Return (x, y) of the center of cell containing provided text 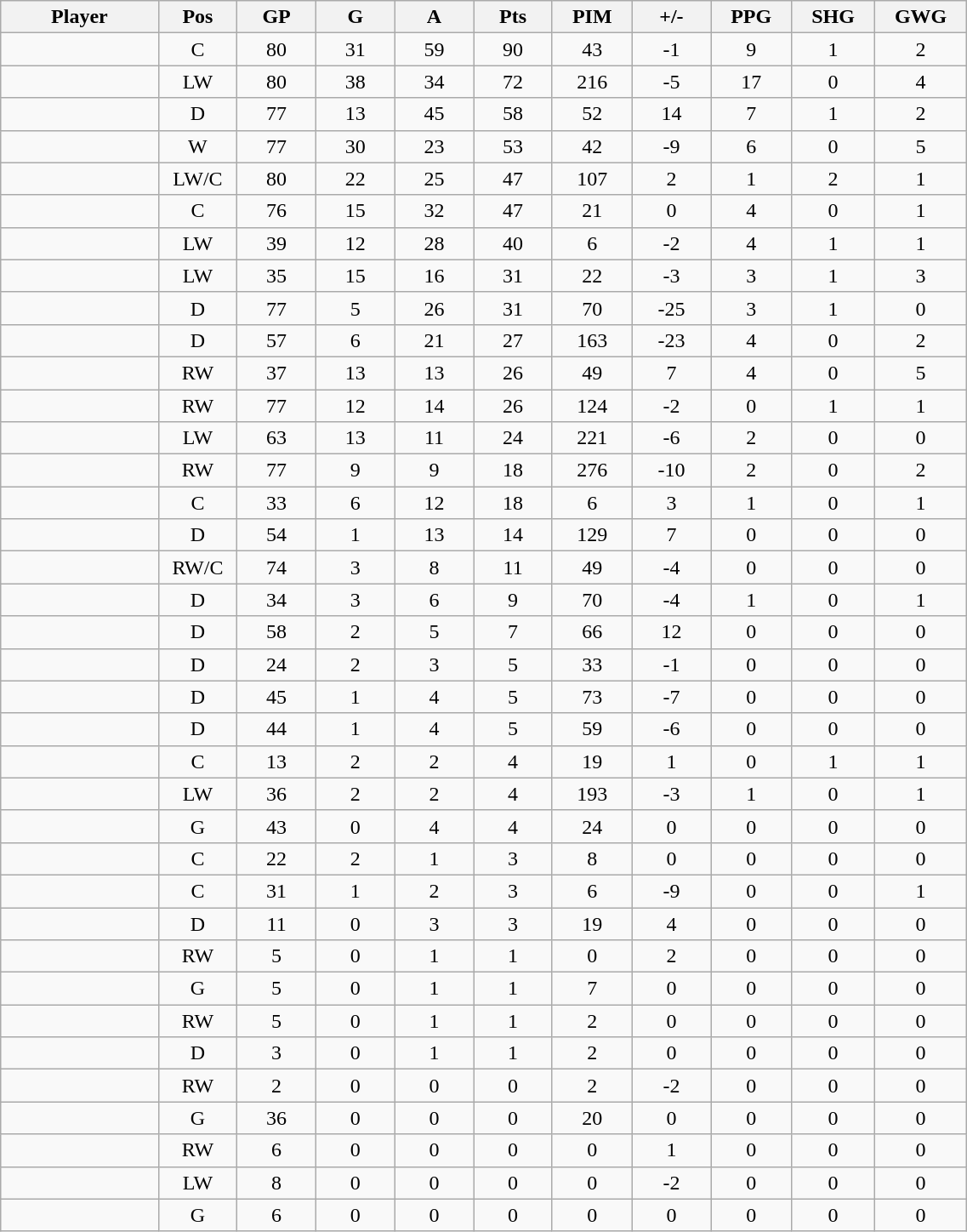
+/- (672, 17)
52 (592, 114)
72 (514, 82)
SHG (833, 17)
28 (434, 243)
Player (80, 17)
W (197, 146)
124 (592, 406)
38 (356, 82)
PIM (592, 17)
216 (592, 82)
17 (752, 82)
23 (434, 146)
35 (277, 276)
Pos (197, 17)
27 (514, 340)
163 (592, 340)
73 (592, 697)
193 (592, 794)
66 (592, 632)
LW/C (197, 179)
Pts (514, 17)
74 (277, 568)
20 (592, 1118)
129 (592, 535)
57 (277, 340)
-7 (672, 697)
-10 (672, 471)
GWG (920, 17)
54 (277, 535)
44 (277, 729)
90 (514, 49)
25 (434, 179)
76 (277, 211)
107 (592, 179)
63 (277, 438)
221 (592, 438)
53 (514, 146)
16 (434, 276)
-25 (672, 308)
-5 (672, 82)
39 (277, 243)
A (434, 17)
42 (592, 146)
32 (434, 211)
PPG (752, 17)
GP (277, 17)
RW/C (197, 568)
37 (277, 373)
-23 (672, 340)
30 (356, 146)
40 (514, 243)
276 (592, 471)
